Detect which cell encompasses the target text, then output its (X, Y) center coordinate. 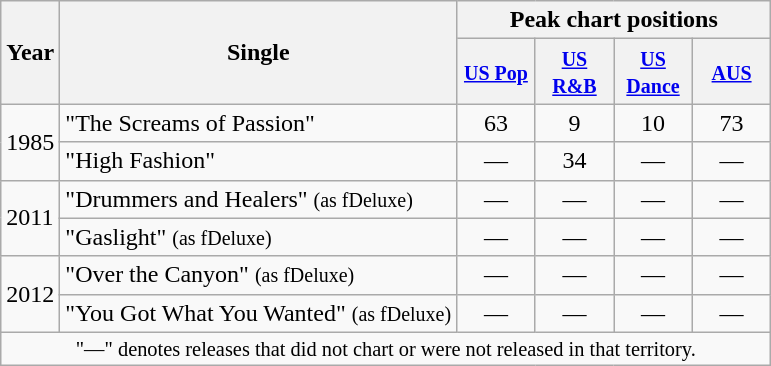
"High Fashion" (258, 161)
9 (574, 123)
Single (258, 52)
US R&B (574, 72)
"Drummers and Healers" (as fDeluxe) (258, 199)
US Pop (496, 72)
10 (654, 123)
34 (574, 161)
Peak chart positions (614, 20)
"Over the Canyon" (as fDeluxe) (258, 275)
2011 (30, 218)
73 (732, 123)
"—" denotes releases that did not chart or were not released in that territory. (386, 349)
US Dance (654, 72)
"The Screams of Passion" (258, 123)
63 (496, 123)
AUS (732, 72)
1985 (30, 142)
"Gaslight" (as fDeluxe) (258, 237)
Year (30, 52)
"You Got What You Wanted" (as fDeluxe) (258, 313)
2012 (30, 294)
